For the text-containing cell, return its midpoint in [X, Y] coordinate format. 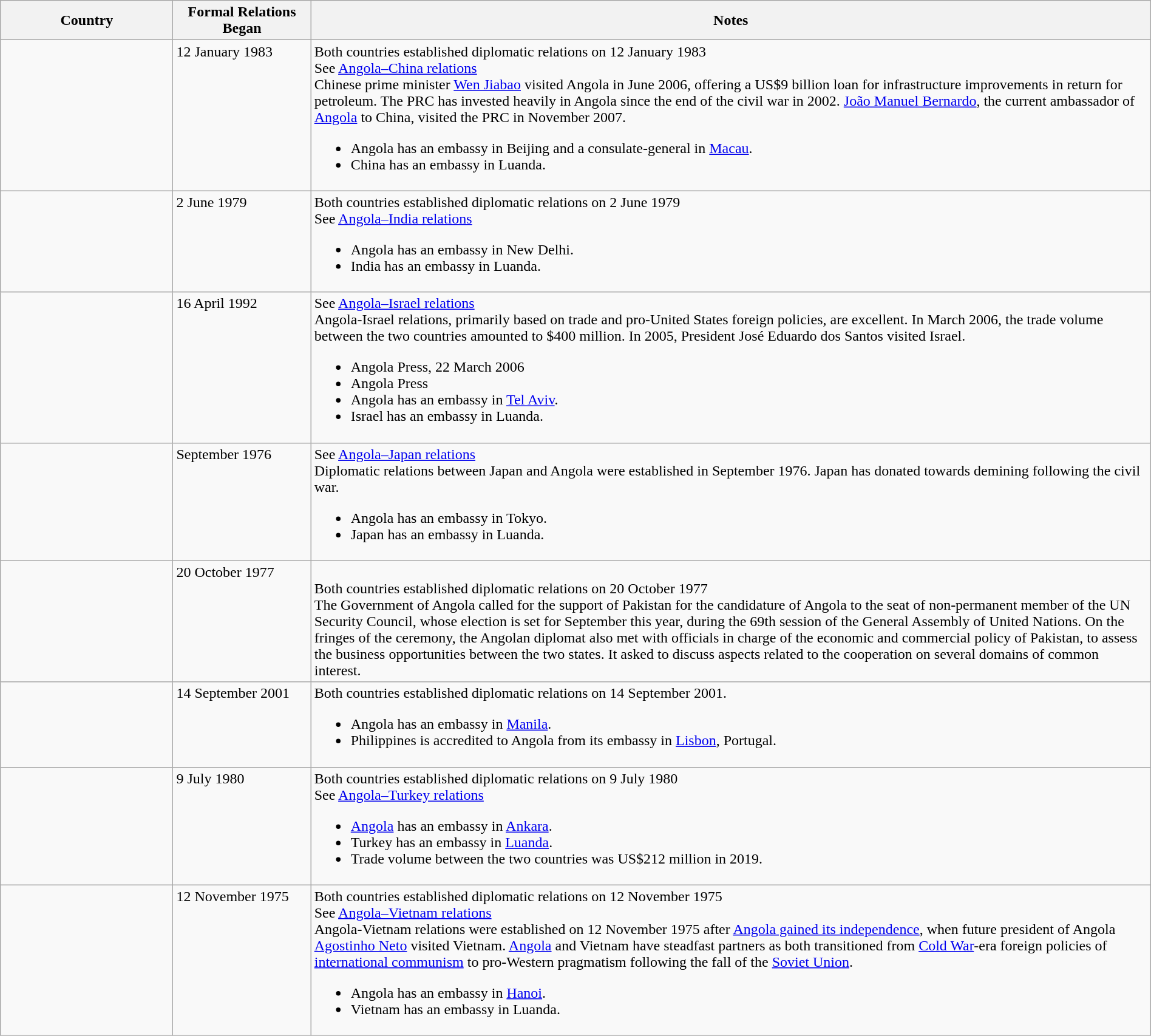
14 September 2001 [242, 724]
2 June 1979 [242, 242]
Notes [731, 21]
20 October 1977 [242, 621]
September 1976 [242, 502]
Country [87, 21]
12 November 1975 [242, 960]
Formal Relations Began [242, 21]
12 January 1983 [242, 115]
16 April 1992 [242, 367]
9 July 1980 [242, 826]
